Capture the cell that displays the provided text and extract its [x, y] central coordinate. 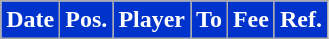
Pos. [86, 20]
Fee [250, 20]
Date [30, 20]
To [210, 20]
Ref. [300, 20]
Player [152, 20]
